Return the [x, y] coordinate for the center point of the cell that contains the specified text.  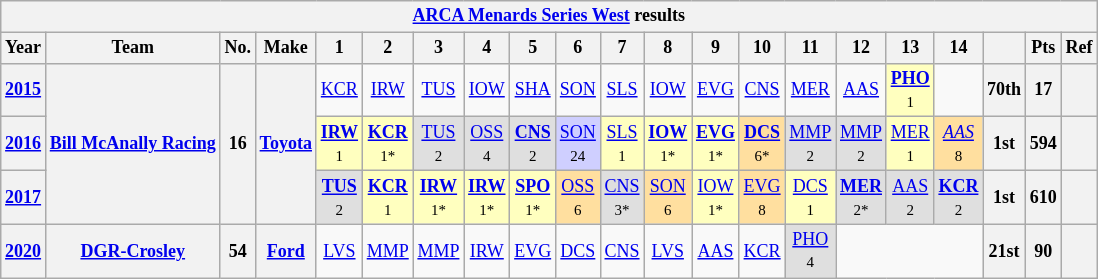
13 [910, 48]
SLS1 [622, 144]
21st [1004, 251]
AAS8 [958, 144]
8 [668, 48]
CNS2 [533, 144]
2016 [24, 144]
OSS6 [578, 197]
AAS2 [910, 197]
5 [533, 48]
MER [810, 90]
11 [810, 48]
Team [132, 48]
2015 [24, 90]
OSS4 [487, 144]
KCR1* [388, 144]
10 [762, 48]
7 [622, 48]
12 [862, 48]
SHA [533, 90]
16 [238, 144]
Toyota [286, 144]
594 [1043, 144]
2 [388, 48]
70th [1004, 90]
Bill McAnally Racing [132, 144]
CNS3* [622, 197]
No. [238, 48]
2020 [24, 251]
SLS [622, 90]
Make [286, 48]
1 [339, 48]
EVG8 [762, 197]
KCR1 [388, 197]
2017 [24, 197]
PHO1 [910, 90]
90 [1043, 251]
9 [716, 48]
54 [238, 251]
Year [24, 48]
PHO4 [810, 251]
SON24 [578, 144]
IRW1 [339, 144]
MER2* [862, 197]
Ref [1079, 48]
DGR-Crosley [132, 251]
DCS [578, 251]
MER1 [910, 144]
ARCA Menards Series West results [549, 16]
Pts [1043, 48]
610 [1043, 197]
SON6 [668, 197]
DCS1 [810, 197]
SON [578, 90]
DCS6* [762, 144]
EVG1* [716, 144]
3 [438, 48]
TUS [438, 90]
6 [578, 48]
KCR2 [958, 197]
17 [1043, 90]
4 [487, 48]
14 [958, 48]
SPO1* [533, 197]
Ford [286, 251]
